Scan for the cell matching the given text and deliver its [x, y] coordinate at center. 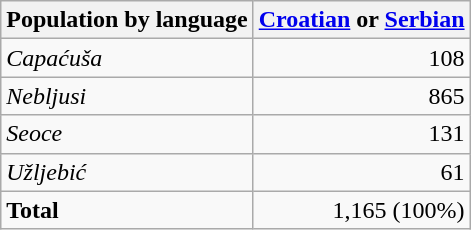
Total [127, 210]
1,165 (100%) [362, 210]
131 [362, 134]
Užljebić [127, 172]
Population by language [127, 20]
Capaćuša [127, 58]
865 [362, 96]
61 [362, 172]
108 [362, 58]
Seoce [127, 134]
Nebljusi [127, 96]
Croatian or Serbian [362, 20]
